Provide the [X, Y] coordinate of the cell's center where the given text is located.  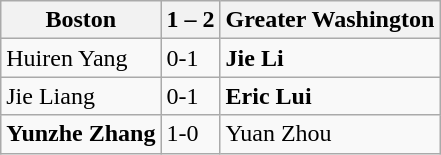
Jie Liang [81, 96]
Yuan Zhou [330, 134]
1-0 [190, 134]
1 – 2 [190, 20]
Jie Li [330, 58]
Boston [81, 20]
Greater Washington [330, 20]
Huiren Yang [81, 58]
Yunzhe Zhang [81, 134]
Eric Lui [330, 96]
